Provide the (X, Y) coordinate of the cell's center where the given text is located.  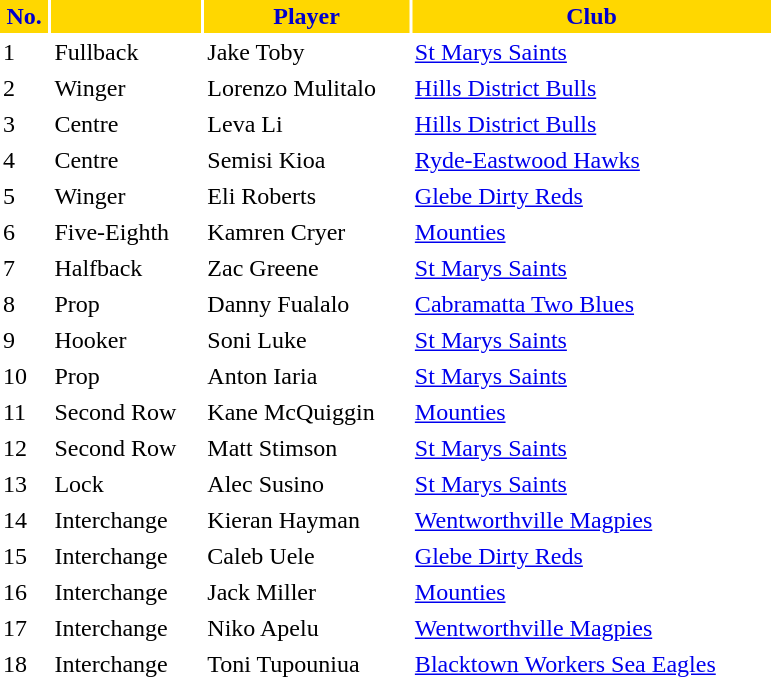
Zac Greene (306, 268)
17 (24, 628)
7 (24, 268)
Soni Luke (306, 340)
16 (24, 592)
Hooker (126, 340)
Cabramatta Two Blues (592, 304)
Jake Toby (306, 52)
2 (24, 88)
12 (24, 448)
Caleb Uele (306, 556)
Niko Apelu (306, 628)
Halfback (126, 268)
Alec Susino (306, 484)
5 (24, 196)
15 (24, 556)
Kieran Hayman (306, 520)
Ryde-Eastwood Hawks (592, 160)
No. (24, 16)
3 (24, 124)
Semisi Kioa (306, 160)
1 (24, 52)
10 (24, 376)
Matt Stimson (306, 448)
Lock (126, 484)
Eli Roberts (306, 196)
14 (24, 520)
Kane McQuiggin (306, 412)
Jack Miller (306, 592)
6 (24, 232)
Lorenzo Mulitalo (306, 88)
Fullback (126, 52)
Anton Iaria (306, 376)
Kamren Cryer (306, 232)
13 (24, 484)
Danny Fualalo (306, 304)
Leva Li (306, 124)
11 (24, 412)
9 (24, 340)
8 (24, 304)
Five-Eighth (126, 232)
Club (592, 16)
4 (24, 160)
Player (306, 16)
